Output the [X, Y] coordinate of the center of the cell containing the given text.  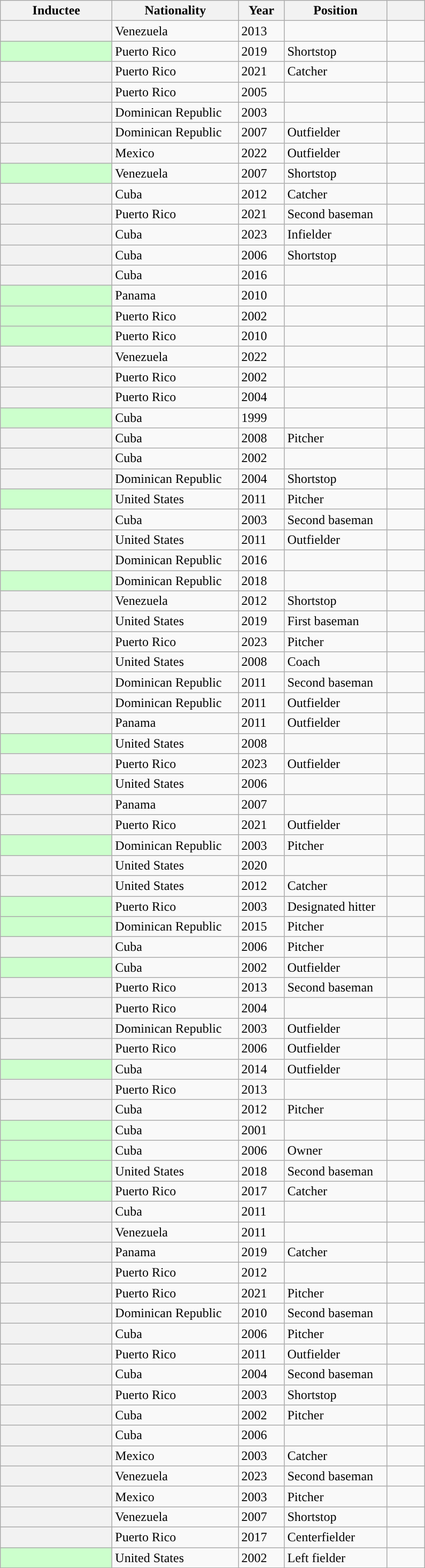
Position [336, 11]
2005 [261, 92]
2015 [261, 927]
2001 [261, 1130]
Designated hitter [336, 906]
Owner [336, 1150]
Left fielder [336, 1558]
1999 [261, 418]
Inductee [57, 11]
First baseman [336, 621]
2020 [261, 865]
Nationality [175, 11]
2014 [261, 1069]
Year [261, 11]
Centerfielder [336, 1537]
Coach [336, 662]
Infielder [336, 234]
